Capture the cell that displays the provided text and extract its [x, y] central coordinate. 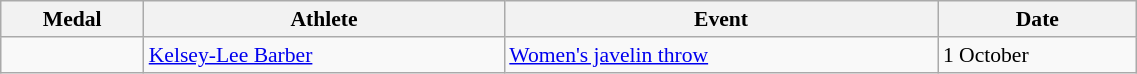
Women's javelin throw [721, 55]
Event [721, 19]
Medal [72, 19]
Date [1038, 19]
Athlete [324, 19]
Kelsey-Lee Barber [324, 55]
1 October [1038, 55]
